Return (x, y) of the center of cell containing provided text 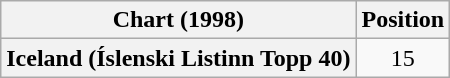
Position (403, 20)
15 (403, 58)
Iceland (Íslenski Listinn Topp 40) (178, 58)
Chart (1998) (178, 20)
